From the cell containing the given text, extract its center point as (X, Y) coordinate. 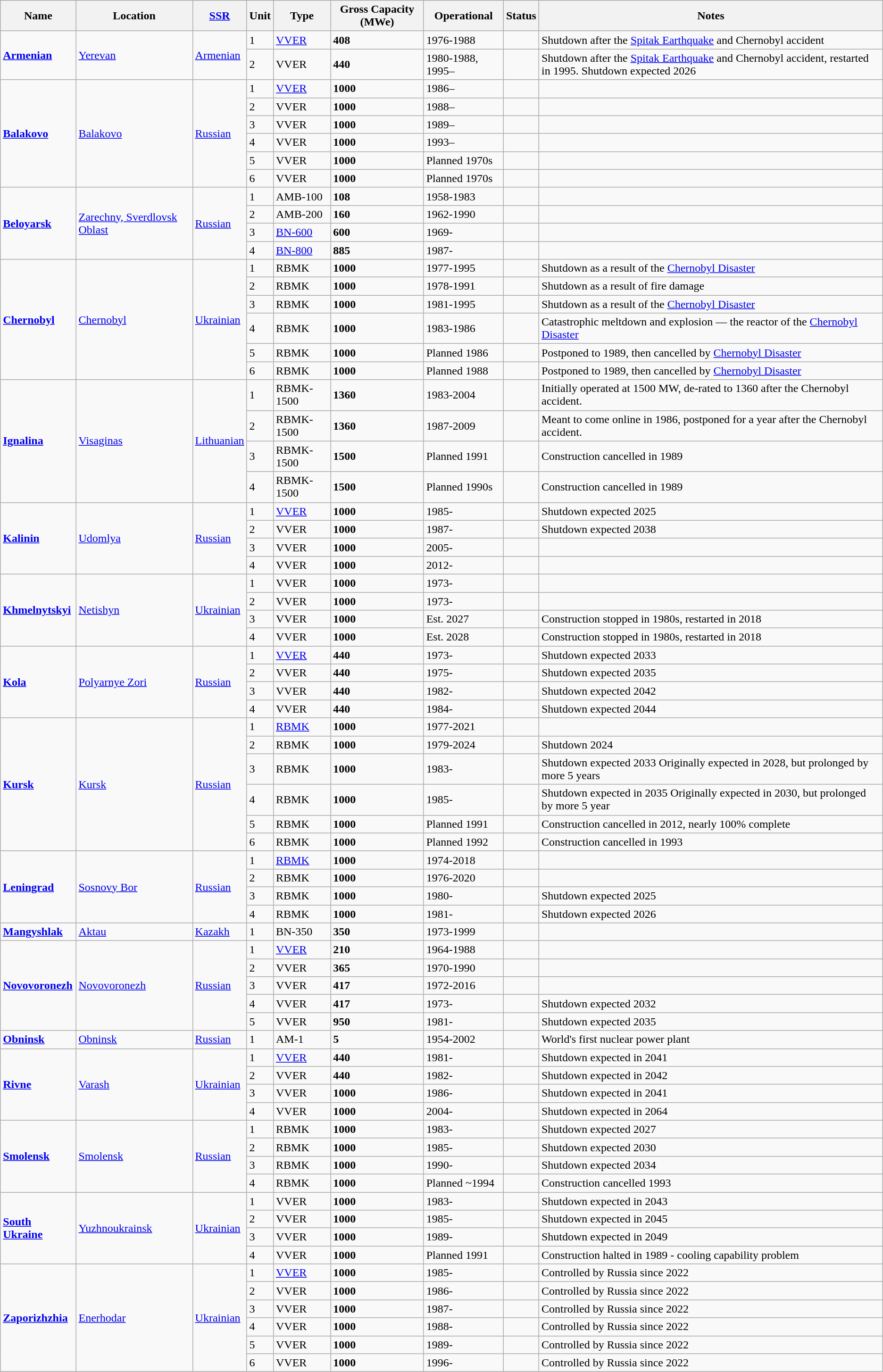
Shutdown as a result of fire damage (710, 286)
600 (377, 232)
1983-1986 (463, 328)
Zarechny, Sverdlovsk Oblast (134, 223)
Shutdown expected 2034 (710, 1165)
Construction cancelled 1993 (710, 1183)
2005- (463, 547)
210 (377, 950)
Status (521, 16)
Shutdown 2024 (710, 745)
AMB-100 (302, 196)
SSR (220, 16)
1974-2018 (463, 860)
Planned 1986 (463, 353)
Shutdown expected 2032 (710, 1004)
1989– (463, 125)
Construction halted in 1989 - cooling capability problem (710, 1255)
1976-1988 (463, 40)
Udomlya (134, 538)
Shutdown expected in 2045 (710, 1219)
Shutdown expected in 2049 (710, 1237)
1964-1988 (463, 950)
Planned ~1994 (463, 1183)
Shutdown after the Spitak Earthquake and Chernobyl accident, restarted in 1995. Shutdown expected 2026 (710, 64)
1996- (463, 1363)
Shutdown expected in 2042 (710, 1075)
Shutdown expected 2033 Originally expected in 2028, but prolonged by more 5 years (710, 769)
Kalinin (38, 538)
350 (377, 932)
Shutdown after the Spitak Earthquake and Chernobyl accident (710, 40)
Sosnovy Bor (134, 887)
Shutdown expected in 2064 (710, 1111)
Notes (710, 16)
Rivne (38, 1084)
1977-1995 (463, 268)
Construction cancelled in 2012, nearly 100% complete (710, 824)
108 (377, 196)
Shutdown expected 2038 (710, 529)
AMB-200 (302, 214)
Planned 1992 (463, 842)
1979-2024 (463, 745)
1972-2016 (463, 986)
Kazakh (220, 932)
South Ukraine (38, 1228)
1973-1999 (463, 932)
Shutdown expected 2044 (710, 709)
BN-800 (302, 250)
365 (377, 968)
Enerhodar (134, 1318)
1988- (463, 1327)
Shutdown expected 2030 (710, 1147)
Shutdown expected 2033 (710, 655)
Leningrad (38, 887)
1983-2004 (463, 395)
Planned 1990s (463, 487)
1970-1990 (463, 968)
Operational (463, 16)
Unit (260, 16)
Est. 2027 (463, 619)
Varash (134, 1084)
1988– (463, 107)
Type (302, 16)
Visaginas (134, 441)
1975- (463, 673)
Shutdown expected in 2035 Originally expected in 2030, but prolonged by more 5 year (710, 800)
2012- (463, 565)
408 (377, 40)
Construction cancelled in 1993 (710, 842)
1976-2020 (463, 878)
1981-1995 (463, 304)
Location (134, 16)
1993– (463, 142)
885 (377, 250)
1980- (463, 896)
2004- (463, 1111)
1958-1983 (463, 196)
Gross Capacity (MWe) (377, 16)
1954-2002 (463, 1039)
1986– (463, 89)
Meant to come online in 1986, postponed for a year after the Chernobyl accident. (710, 425)
1978-1991 (463, 286)
BN-350 (302, 932)
Beloyarsk (38, 223)
Zaporizhzhia (38, 1318)
1962-1990 (463, 214)
160 (377, 214)
1977-2021 (463, 727)
1984- (463, 709)
Planned 1988 (463, 371)
AM-1 (302, 1039)
1969- (463, 232)
1990- (463, 1165)
Yerevan (134, 56)
Name (38, 16)
1980-1988, 1995– (463, 64)
BN-600 (302, 232)
World's first nuclear power plant (710, 1039)
Est. 2028 (463, 637)
Mangyshlak (38, 932)
Shutdown expected 2042 (710, 691)
Khmelnytskyi (38, 610)
Kola (38, 682)
Lithuanian (220, 441)
Shutdown expected in 2043 (710, 1201)
Ignalina (38, 441)
Initially operated at 1500 MW, de-rated to 1360 after the Chernobyl accident. (710, 395)
1987-2009 (463, 425)
Aktau (134, 932)
Shutdown expected 2026 (710, 914)
Netishyn (134, 610)
Yuzhnoukrainsk (134, 1228)
950 (377, 1022)
Shutdown expected 2027 (710, 1129)
Catastrophic meltdown and explosion — the reactor of the Chernobyl Disaster (710, 328)
Polyarnye Zori (134, 682)
